From the cell containing the given text, extract its center point as [x, y] coordinate. 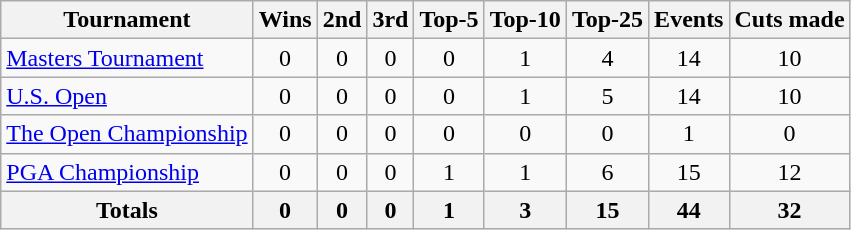
Top-10 [525, 20]
Cuts made [790, 20]
6 [607, 172]
5 [607, 96]
U.S. Open [127, 96]
Masters Tournament [127, 58]
3 [525, 210]
Events [689, 20]
44 [689, 210]
32 [790, 210]
PGA Championship [127, 172]
Wins [285, 20]
Top-5 [449, 20]
The Open Championship [127, 134]
Tournament [127, 20]
3rd [390, 20]
Totals [127, 210]
2nd [342, 20]
12 [790, 172]
Top-25 [607, 20]
4 [607, 58]
